From the cell containing the given text, extract its center point as [X, Y] coordinate. 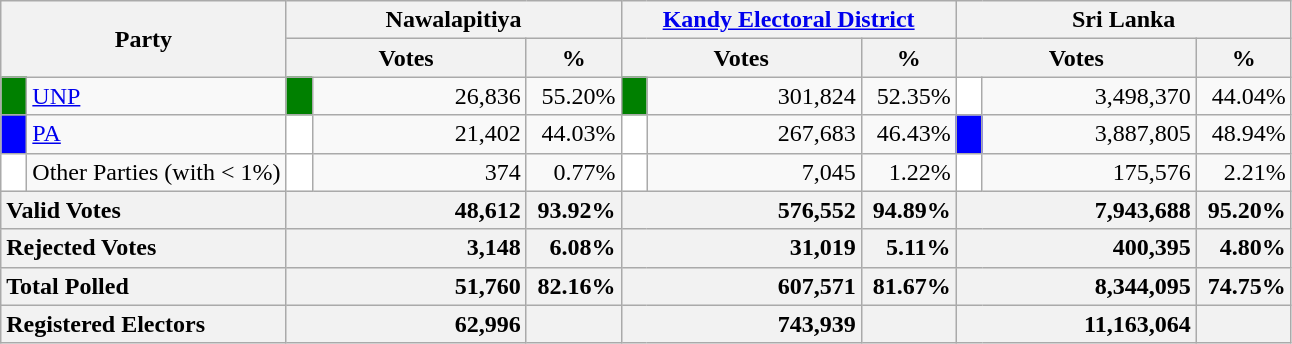
21,402 [419, 134]
11,163,064 [1076, 324]
175,576 [1089, 172]
74.75% [1244, 286]
46.43% [908, 134]
267,683 [754, 134]
7,045 [754, 172]
607,571 [741, 286]
Nawalapitiya [454, 20]
5.11% [908, 248]
1.22% [908, 172]
Party [144, 39]
743,939 [741, 324]
2.21% [1244, 172]
6.08% [574, 248]
81.67% [908, 286]
Registered Electors [144, 324]
95.20% [1244, 210]
3,498,370 [1089, 96]
48.94% [1244, 134]
400,395 [1076, 248]
44.04% [1244, 96]
Total Polled [144, 286]
Kandy Electoral District [788, 20]
301,824 [754, 96]
3,887,805 [1089, 134]
82.16% [574, 286]
3,148 [406, 248]
48,612 [406, 210]
Rejected Votes [144, 248]
374 [419, 172]
52.35% [908, 96]
Sri Lanka [1124, 20]
55.20% [574, 96]
UNP [156, 96]
93.92% [574, 210]
4.80% [1244, 248]
PA [156, 134]
26,836 [419, 96]
62,996 [406, 324]
7,943,688 [1076, 210]
0.77% [574, 172]
51,760 [406, 286]
44.03% [574, 134]
Other Parties (with < 1%) [156, 172]
Valid Votes [144, 210]
94.89% [908, 210]
8,344,095 [1076, 286]
576,552 [741, 210]
31,019 [741, 248]
